Provide the (x, y) coordinate of the cell's center where the given text is located.  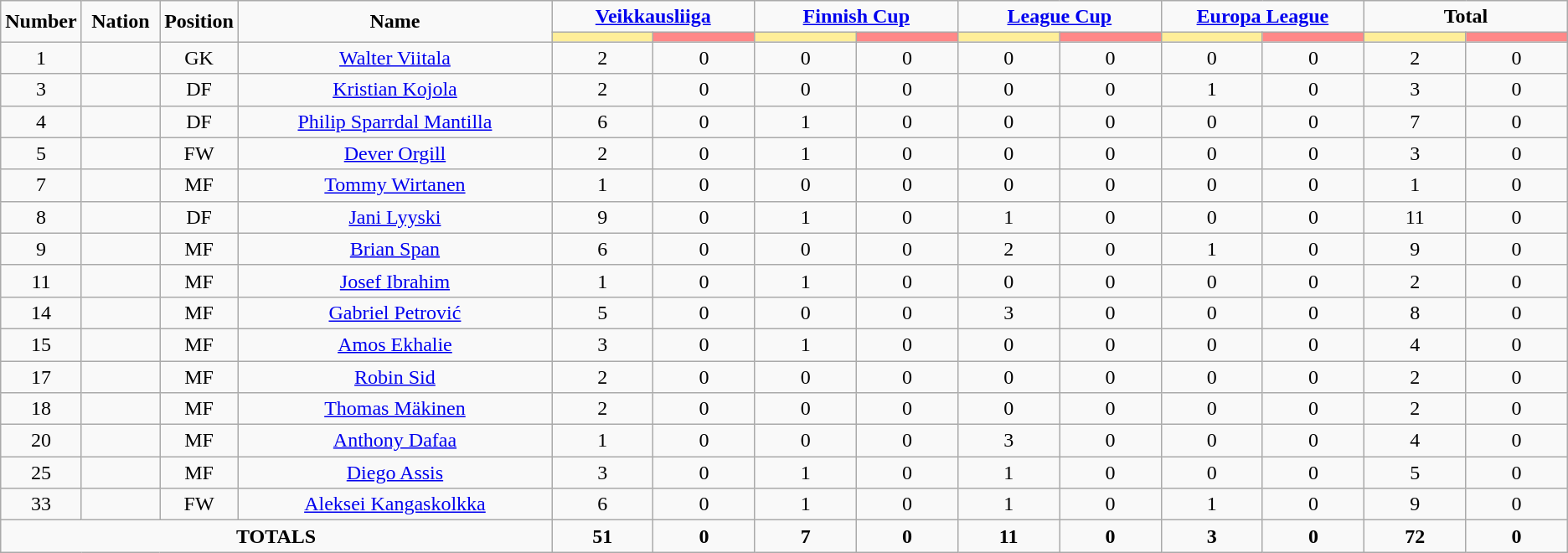
18 (41, 409)
Veikkausliiga (653, 17)
33 (41, 504)
51 (601, 536)
Josef Ibrahim (395, 281)
20 (41, 441)
Number (41, 22)
Robin Sid (395, 376)
League Cup (1060, 17)
Finnish Cup (856, 17)
Position (199, 22)
Kristian Kojola (395, 90)
Gabriel Petrović (395, 313)
17 (41, 376)
Nation (121, 22)
Philip Sparrdal Mantilla (395, 121)
Name (395, 22)
14 (41, 313)
72 (1416, 536)
Total (1466, 17)
15 (41, 344)
Dever Orgill (395, 153)
GK (199, 58)
Aleksei Kangaskolkka (395, 504)
TOTALS (276, 536)
Thomas Mäkinen (395, 409)
Amos Ekhalie (395, 344)
Brian Span (395, 249)
Diego Assis (395, 473)
Walter Viitala (395, 58)
Jani Lyyski (395, 217)
Europa League (1263, 17)
Tommy Wirtanen (395, 185)
25 (41, 473)
Anthony Dafaa (395, 441)
